Scan for the cell matching the given text and deliver its [X, Y] coordinate at center. 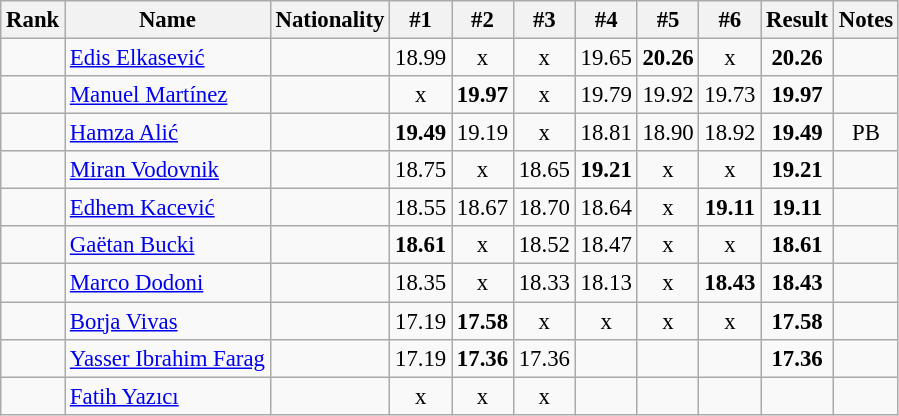
Notes [866, 20]
18.52 [544, 245]
Borja Vivas [168, 321]
18.92 [730, 133]
18.65 [544, 170]
Name [168, 20]
18.33 [544, 283]
18.35 [421, 283]
18.55 [421, 208]
18.13 [606, 283]
19.79 [606, 95]
Manuel Martínez [168, 95]
Result [798, 20]
18.70 [544, 208]
19.19 [483, 133]
Yasser Ibrahim Farag [168, 358]
#2 [483, 20]
19.92 [668, 95]
Hamza Alić [168, 133]
18.64 [606, 208]
Nationality [330, 20]
Marco Dodoni [168, 283]
PB [866, 133]
Edis Elkasević [168, 58]
#1 [421, 20]
19.65 [606, 58]
Miran Vodovnik [168, 170]
18.75 [421, 170]
18.81 [606, 133]
Fatih Yazıcı [168, 396]
19.73 [730, 95]
Gaëtan Bucki [168, 245]
#4 [606, 20]
#6 [730, 20]
#5 [668, 20]
18.47 [606, 245]
#3 [544, 20]
18.99 [421, 58]
18.67 [483, 208]
Edhem Kacević [168, 208]
Rank [33, 20]
18.90 [668, 133]
